Determine the (X, Y) coordinate at the center of the cell enclosing the given text.  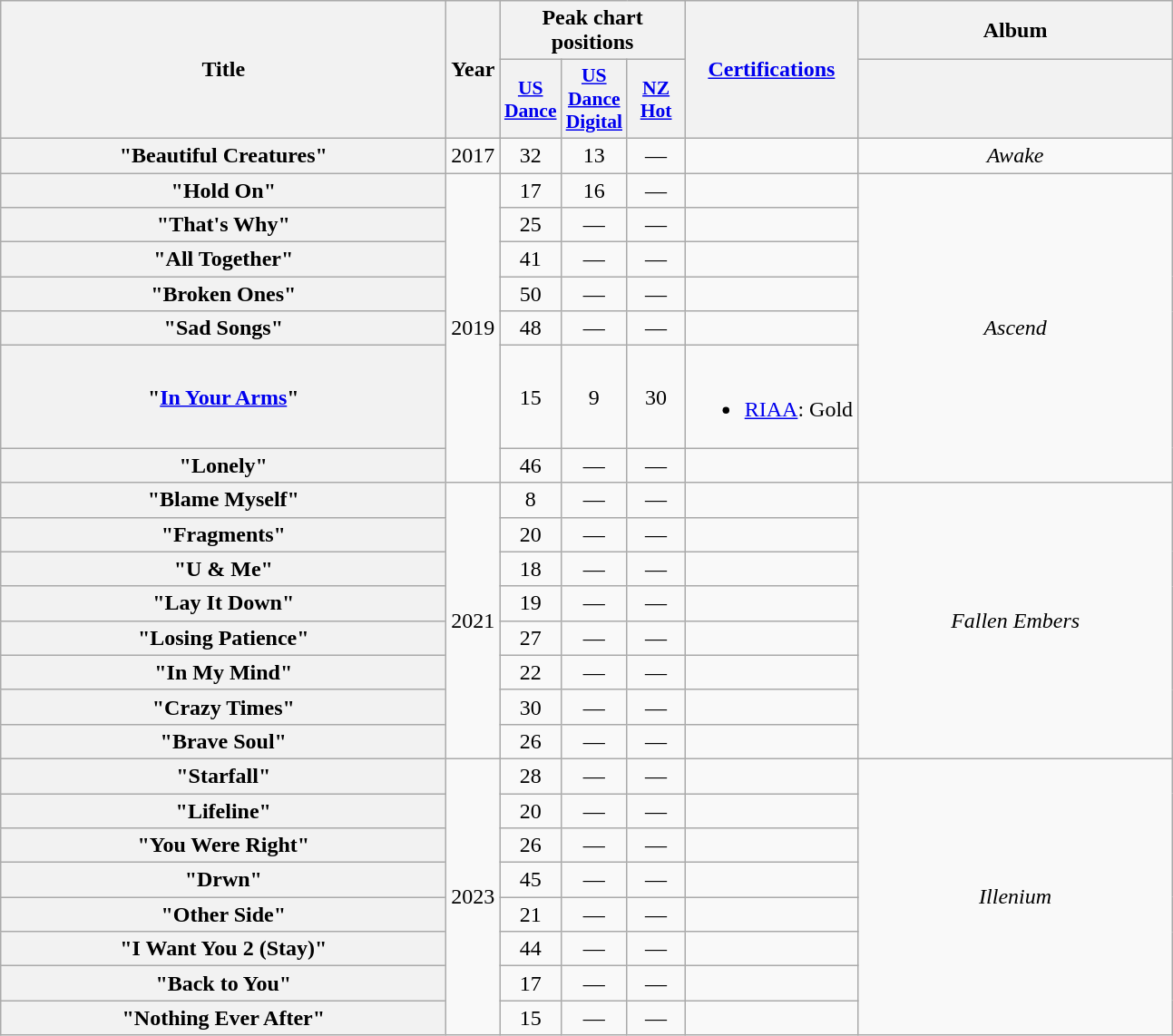
32 (531, 155)
8 (531, 500)
18 (531, 569)
"Nothing Ever After" (223, 1018)
"Lifeline" (223, 810)
45 (531, 880)
"Crazy Times" (223, 707)
2021 (474, 621)
"Drwn" (223, 880)
27 (531, 638)
Album (1016, 31)
"That's Why" (223, 225)
"U & Me" (223, 569)
"Lonely" (223, 465)
2019 (474, 327)
25 (531, 225)
"Fragments" (223, 534)
Fallen Embers (1016, 621)
Peak chart positions (592, 31)
NZHot (656, 100)
"Lay It Down" (223, 603)
USDance (531, 100)
"You Were Right" (223, 845)
19 (531, 603)
"Starfall" (223, 776)
"I Want You 2 (Stay)" (223, 949)
"Losing Patience" (223, 638)
"In Your Arms" (223, 397)
"Other Side" (223, 914)
"All Together" (223, 259)
2023 (474, 896)
41 (531, 259)
22 (531, 672)
"Beautiful Creatures" (223, 155)
Awake (1016, 155)
"In My Mind" (223, 672)
USDance Digital (594, 100)
"Blame Myself" (223, 500)
Year (474, 70)
48 (531, 328)
Ascend (1016, 327)
"Back to You" (223, 983)
RIAA: Gold (771, 397)
"Hold On" (223, 190)
"Sad Songs" (223, 328)
"Broken Ones" (223, 294)
2017 (474, 155)
46 (531, 465)
9 (594, 397)
50 (531, 294)
28 (531, 776)
21 (531, 914)
44 (531, 949)
"Brave Soul" (223, 741)
Title (223, 70)
Illenium (1016, 896)
13 (594, 155)
Certifications (771, 70)
16 (594, 190)
